Determine the [x, y] coordinate at the center of the cell enclosing the given text.  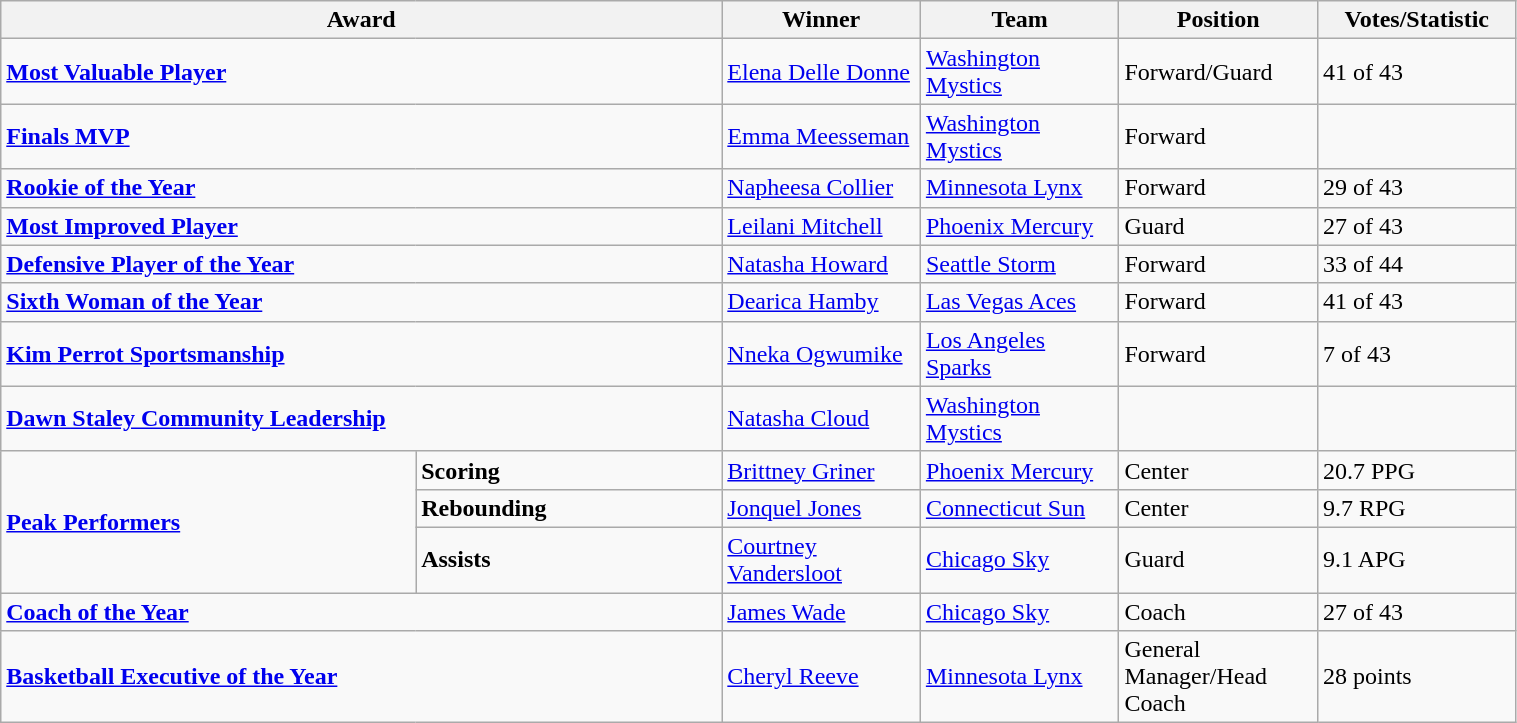
Kim Perrot Sportsmanship [362, 354]
Coach [1218, 611]
Finals MVP [362, 136]
9.7 RPG [1416, 508]
Seattle Storm [1020, 264]
7 of 43 [1416, 354]
20.7 PPG [1416, 470]
James Wade [822, 611]
Connecticut Sun [1020, 508]
Nneka Ogwumike [822, 354]
Courtney Vandersloot [822, 560]
Dawn Staley Community Leadership [362, 418]
Most Improved Player [362, 226]
Position [1218, 20]
Rookie of the Year [362, 188]
Natasha Howard [822, 264]
Votes/Statistic [1416, 20]
Los Angeles Sparks [1020, 354]
Rebounding [569, 508]
28 points [1416, 677]
Dearica Hamby [822, 302]
Las Vegas Aces [1020, 302]
Natasha Cloud [822, 418]
Coach of the Year [362, 611]
Team [1020, 20]
Most Valuable Player [362, 72]
29 of 43 [1416, 188]
Peak Performers [208, 522]
Scoring [569, 470]
Winner [822, 20]
Jonquel Jones [822, 508]
Brittney Griner [822, 470]
Award [362, 20]
Leilani Mitchell [822, 226]
Cheryl Reeve [822, 677]
Defensive Player of the Year [362, 264]
Basketball Executive of the Year [362, 677]
33 of 44 [1416, 264]
Assists [569, 560]
General Manager/Head Coach [1218, 677]
9.1 APG [1416, 560]
Emma Meesseman [822, 136]
Napheesa Collier [822, 188]
Elena Delle Donne [822, 72]
Sixth Woman of the Year [362, 302]
Forward/Guard [1218, 72]
